Detect which cell encompasses the target text, then output its [X, Y] center coordinate. 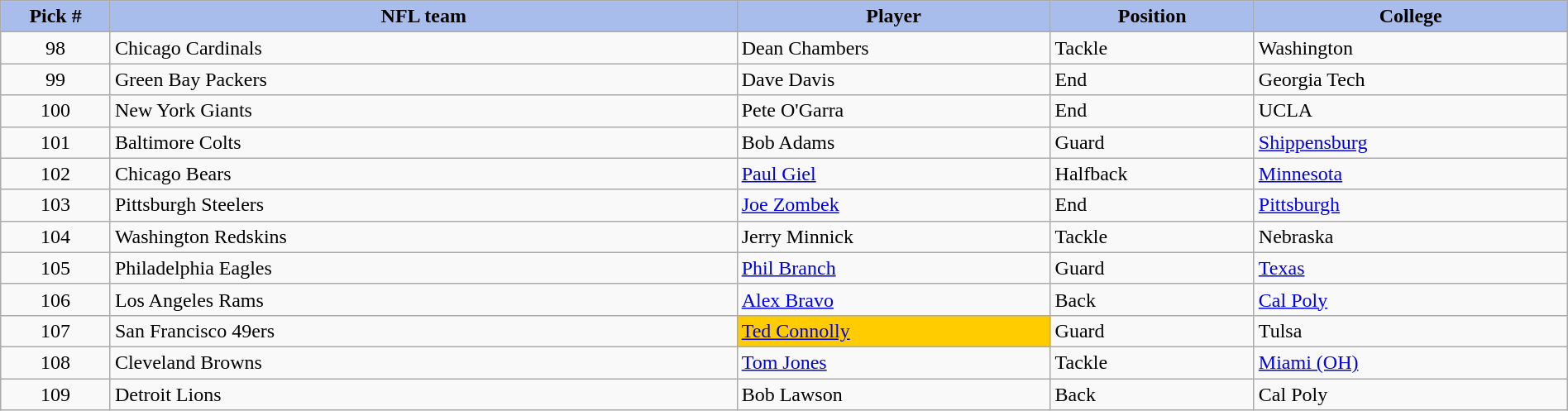
Bob Lawson [893, 394]
99 [56, 79]
Tom Jones [893, 362]
Bob Adams [893, 142]
College [1411, 17]
Pete O'Garra [893, 111]
Green Bay Packers [423, 79]
108 [56, 362]
Position [1152, 17]
Dave Davis [893, 79]
UCLA [1411, 111]
100 [56, 111]
Chicago Cardinals [423, 48]
Washington [1411, 48]
98 [56, 48]
Phil Branch [893, 268]
Paul Giel [893, 174]
Georgia Tech [1411, 79]
Ted Connolly [893, 331]
Philadelphia Eagles [423, 268]
109 [56, 394]
Cleveland Browns [423, 362]
102 [56, 174]
Miami (OH) [1411, 362]
Pittsburgh Steelers [423, 205]
Player [893, 17]
Detroit Lions [423, 394]
104 [56, 237]
San Francisco 49ers [423, 331]
Dean Chambers [893, 48]
Jerry Minnick [893, 237]
106 [56, 299]
Nebraska [1411, 237]
Tulsa [1411, 331]
105 [56, 268]
Pick # [56, 17]
Los Angeles Rams [423, 299]
Alex Bravo [893, 299]
Minnesota [1411, 174]
New York Giants [423, 111]
103 [56, 205]
NFL team [423, 17]
107 [56, 331]
Joe Zombek [893, 205]
Pittsburgh [1411, 205]
Baltimore Colts [423, 142]
Washington Redskins [423, 237]
101 [56, 142]
Shippensburg [1411, 142]
Texas [1411, 268]
Chicago Bears [423, 174]
Halfback [1152, 174]
